Identify which cell holds the provided text, then report its (x, y) central coordinate. 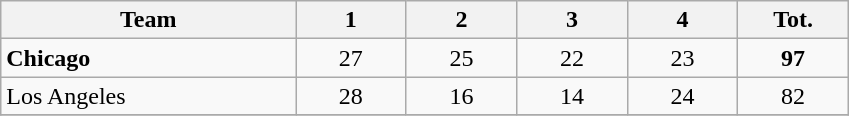
28 (352, 96)
23 (682, 58)
3 (572, 20)
82 (794, 96)
1 (352, 20)
4 (682, 20)
16 (462, 96)
97 (794, 58)
Chicago (148, 58)
Team (148, 20)
24 (682, 96)
14 (572, 96)
22 (572, 58)
Los Angeles (148, 96)
25 (462, 58)
27 (352, 58)
2 (462, 20)
Tot. (794, 20)
